Capture the cell that displays the provided text and extract its [X, Y] central coordinate. 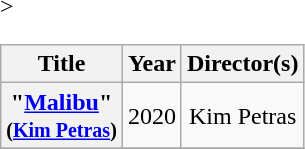
Director(s) [242, 64]
Kim Petras [242, 116]
2020 [152, 116]
"Malibu" (Kim Petras) [62, 116]
Year [152, 64]
Title [62, 64]
